Provide the (X, Y) coordinate of the cell's center where the given text is located.  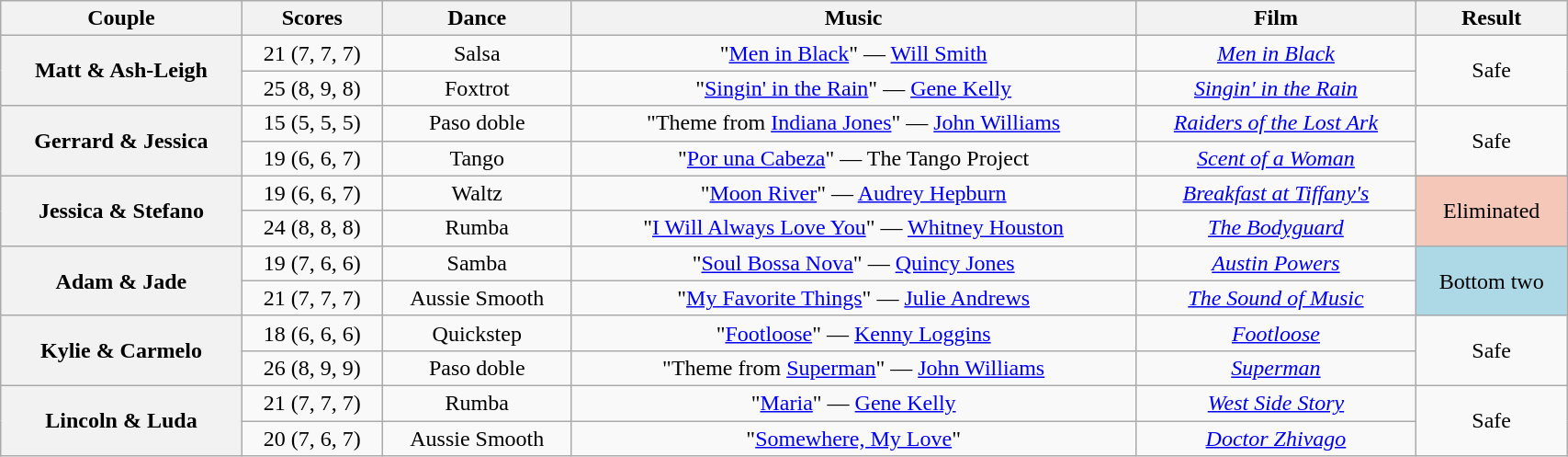
Bottom two (1492, 280)
"Theme from Superman" — John Williams (853, 368)
Superman (1276, 368)
"Singin' in the Rain" — Gene Kelly (853, 88)
Salsa (477, 53)
Kylie & Carmelo (121, 350)
"Por una Cabeza" — The Tango Project (853, 158)
Austin Powers (1276, 263)
Samba (477, 263)
"My Favorite Things" — Julie Andrews (853, 298)
"I Will Always Love You" — Whitney Houston (853, 228)
Men in Black (1276, 53)
19 (7, 6, 6) (312, 263)
"Footloose" — Kenny Loggins (853, 333)
Adam & Jade (121, 280)
25 (8, 9, 8) (312, 88)
"Men in Black" — Will Smith (853, 53)
"Somewhere, My Love" (853, 439)
Film (1276, 18)
Raiders of the Lost Ark (1276, 123)
Scores (312, 18)
Doctor Zhivago (1276, 439)
Jessica & Stefano (121, 211)
Quickstep (477, 333)
Matt & Ash-Leigh (121, 71)
"Maria" — Gene Kelly (853, 403)
Singin' in the Rain (1276, 88)
Music (853, 18)
Gerrard & Jessica (121, 141)
Foxtrot (477, 88)
Couple (121, 18)
Tango (477, 158)
West Side Story (1276, 403)
Scent of a Woman (1276, 158)
Lincoln & Luda (121, 420)
20 (7, 6, 7) (312, 439)
24 (8, 8, 8) (312, 228)
Waltz (477, 193)
Dance (477, 18)
18 (6, 6, 6) (312, 333)
15 (5, 5, 5) (312, 123)
Result (1492, 18)
Breakfast at Tiffany's (1276, 193)
Footloose (1276, 333)
Eliminated (1492, 211)
The Bodyguard (1276, 228)
26 (8, 9, 9) (312, 368)
The Sound of Music (1276, 298)
"Theme from Indiana Jones" — John Williams (853, 123)
"Moon River" — Audrey Hepburn (853, 193)
"Soul Bossa Nova" — Quincy Jones (853, 263)
